From the cell containing the given text, extract its center point as [x, y] coordinate. 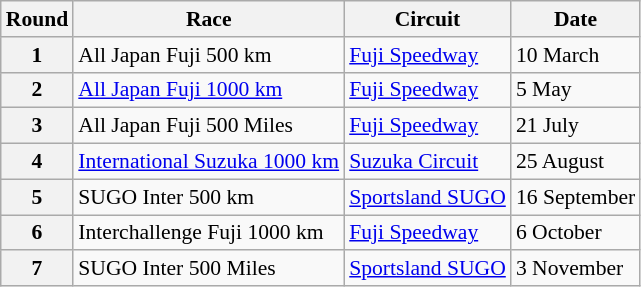
Race [208, 19]
7 [38, 269]
2 [38, 90]
Interchallenge Fuji 1000 km [208, 233]
25 August [576, 162]
3 [38, 126]
SUGO Inter 500 km [208, 197]
All Japan Fuji 500 Miles [208, 126]
3 November [576, 269]
6 [38, 233]
21 July [576, 126]
Date [576, 19]
International Suzuka 1000 km [208, 162]
16 September [576, 197]
SUGO Inter 500 Miles [208, 269]
All Japan Fuji 1000 km [208, 90]
Suzuka Circuit [428, 162]
Circuit [428, 19]
6 October [576, 233]
10 March [576, 55]
Round [38, 19]
1 [38, 55]
All Japan Fuji 500 km [208, 55]
5 [38, 197]
4 [38, 162]
5 May [576, 90]
